Output the [X, Y] coordinate of the center of the cell containing the given text.  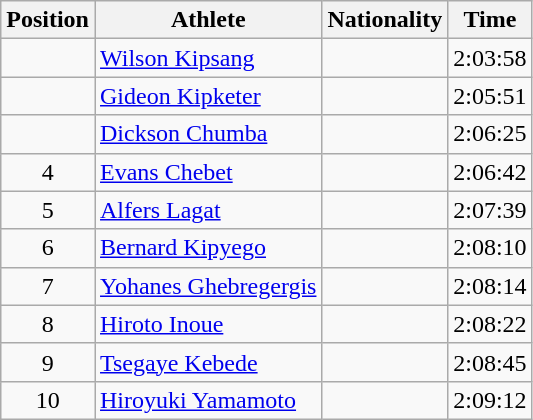
Nationality [385, 20]
2:08:22 [490, 324]
Yohanes Ghebregergis [208, 286]
2:03:58 [490, 58]
Hiroyuki Yamamoto [208, 400]
Position [48, 20]
Bernard Kipyego [208, 248]
Athlete [208, 20]
2:07:39 [490, 210]
Gideon Kipketer [208, 96]
Tsegaye Kebede [208, 362]
Wilson Kipsang [208, 58]
2:05:51 [490, 96]
7 [48, 286]
Dickson Chumba [208, 134]
2:09:12 [490, 400]
10 [48, 400]
2:08:14 [490, 286]
5 [48, 210]
8 [48, 324]
2:08:45 [490, 362]
Time [490, 20]
2:06:42 [490, 172]
2:08:10 [490, 248]
Hiroto Inoue [208, 324]
4 [48, 172]
Evans Chebet [208, 172]
Alfers Lagat [208, 210]
9 [48, 362]
6 [48, 248]
2:06:25 [490, 134]
